Scan for the cell matching the given text and deliver its (x, y) coordinate at center. 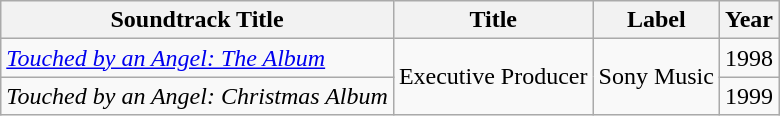
Sony Music (656, 77)
Touched by an Angel: The Album (198, 58)
Label (656, 20)
1999 (748, 96)
Year (748, 20)
Soundtrack Title (198, 20)
Title (493, 20)
Touched by an Angel: Christmas Album (198, 96)
Executive Producer (493, 77)
1998 (748, 58)
